Identify which cell holds the provided text, then report its (X, Y) central coordinate. 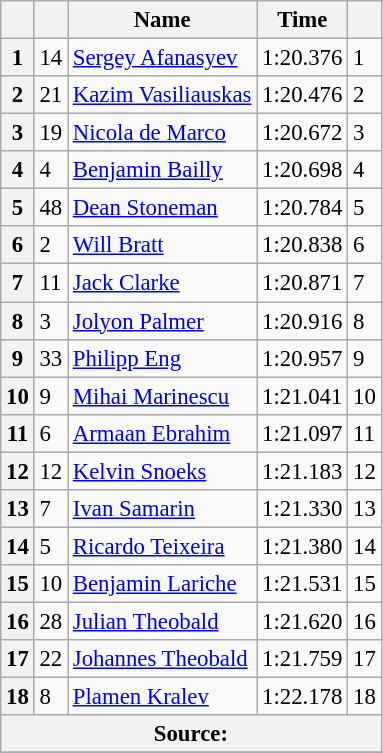
33 (50, 358)
19 (50, 133)
Will Bratt (162, 245)
Nicola de Marco (162, 133)
Sergey Afanasyev (162, 58)
1:21.097 (302, 433)
28 (50, 621)
Jack Clarke (162, 283)
1:20.838 (302, 245)
1:21.041 (302, 396)
1:22.178 (302, 697)
1:21.620 (302, 621)
Mihai Marinescu (162, 396)
21 (50, 95)
1:21.330 (302, 509)
1:20.957 (302, 358)
Ivan Samarin (162, 509)
Philipp Eng (162, 358)
Time (302, 20)
1:20.476 (302, 95)
Kazim Vasiliauskas (162, 95)
1:20.672 (302, 133)
1:20.698 (302, 170)
Dean Stoneman (162, 208)
1:21.380 (302, 546)
Jolyon Palmer (162, 321)
1:21.531 (302, 584)
22 (50, 659)
1:21.183 (302, 471)
Julian Theobald (162, 621)
1:21.759 (302, 659)
Johannes Theobald (162, 659)
1:20.376 (302, 58)
Benjamin Bailly (162, 170)
Kelvin Snoeks (162, 471)
Armaan Ebrahim (162, 433)
Plamen Kralev (162, 697)
1:20.916 (302, 321)
Benjamin Lariche (162, 584)
Name (162, 20)
1:20.871 (302, 283)
Ricardo Teixeira (162, 546)
48 (50, 208)
1:20.784 (302, 208)
Source: (191, 734)
